Identify which cell holds the provided text, then report its [X, Y] central coordinate. 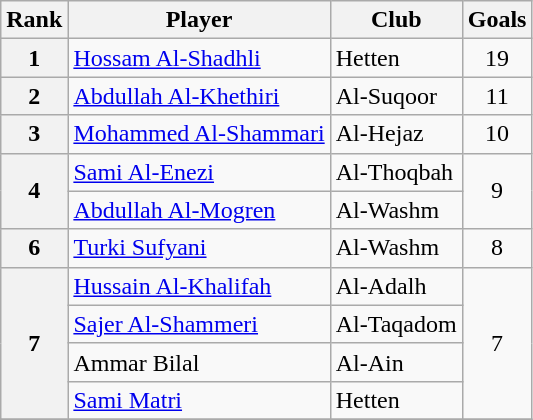
3 [34, 134]
6 [34, 248]
4 [34, 191]
Goals [497, 20]
Mohammed Al-Shammari [199, 134]
Ammar Bilal [199, 362]
2 [34, 96]
Hossam Al-Shadhli [199, 58]
9 [497, 191]
Al-Thoqbah [396, 172]
Sajer Al-Shammeri [199, 324]
19 [497, 58]
8 [497, 248]
Al-Suqoor [396, 96]
Hussain Al-Khalifah [199, 286]
Rank [34, 20]
Sami Matri [199, 400]
Abdullah Al-Mogren [199, 210]
Al-Hejaz [396, 134]
11 [497, 96]
Abdullah Al-Khethiri [199, 96]
10 [497, 134]
Al-Ain [396, 362]
Sami Al-Enezi [199, 172]
Al-Adalh [396, 286]
Al-Taqadom [396, 324]
Club [396, 20]
Turki Sufyani [199, 248]
1 [34, 58]
Player [199, 20]
